Detect which cell encompasses the target text, then output its [X, Y] center coordinate. 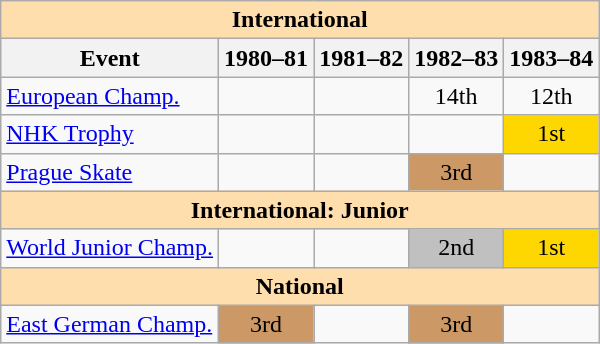
12th [552, 96]
Prague Skate [110, 172]
East German Champ. [110, 324]
Event [110, 58]
International [300, 20]
NHK Trophy [110, 134]
International: Junior [300, 210]
1983–84 [552, 58]
14th [456, 96]
2nd [456, 248]
World Junior Champ. [110, 248]
1981–82 [362, 58]
1982–83 [456, 58]
1980–81 [266, 58]
National [300, 286]
European Champ. [110, 96]
